Detect which cell encompasses the target text, then output its (x, y) center coordinate. 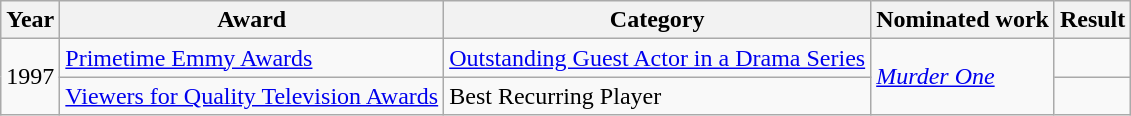
Murder One (963, 77)
Category (658, 20)
Year (30, 20)
Award (252, 20)
1997 (30, 77)
Primetime Emmy Awards (252, 58)
Best Recurring Player (658, 96)
Nominated work (963, 20)
Outstanding Guest Actor in a Drama Series (658, 58)
Viewers for Quality Television Awards (252, 96)
Result (1092, 20)
